Pinpoint the cell where the given text exists, returning its [x, y] midpoint coordinate. 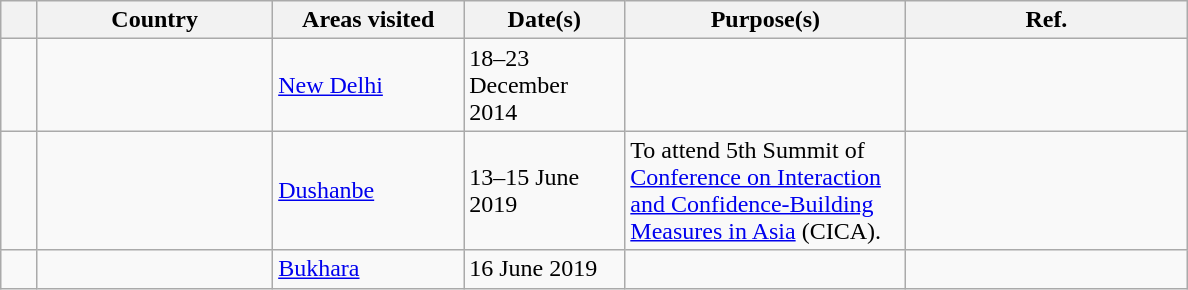
To attend 5th Summit of Conference on Interaction and Confidence-Building Measures in Asia (CICA). [766, 190]
18–23 December 2014 [544, 85]
New Delhi [368, 85]
Date(s) [544, 20]
16 June 2019 [544, 269]
Ref. [1046, 20]
Areas visited [368, 20]
Bukhara [368, 269]
Dushanbe [368, 190]
13–15 June 2019 [544, 190]
Purpose(s) [766, 20]
Country [155, 20]
